For the text-containing cell, return its midpoint in [X, Y] coordinate format. 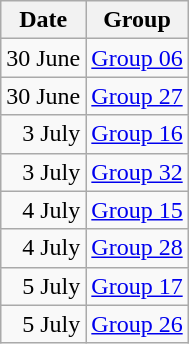
Group 32 [137, 172]
Group 28 [137, 248]
Group 16 [137, 134]
Group 17 [137, 286]
Group 06 [137, 58]
Group [137, 20]
Group 26 [137, 324]
Date [44, 20]
Group 27 [137, 96]
Group 15 [137, 210]
